Return the [x, y] coordinate for the center point of the cell that contains the specified text.  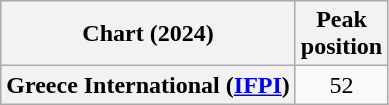
Greece International (IFPI) [148, 85]
Peakposition [341, 34]
52 [341, 85]
Chart (2024) [148, 34]
